Output the (X, Y) coordinate of the center of the cell containing the given text.  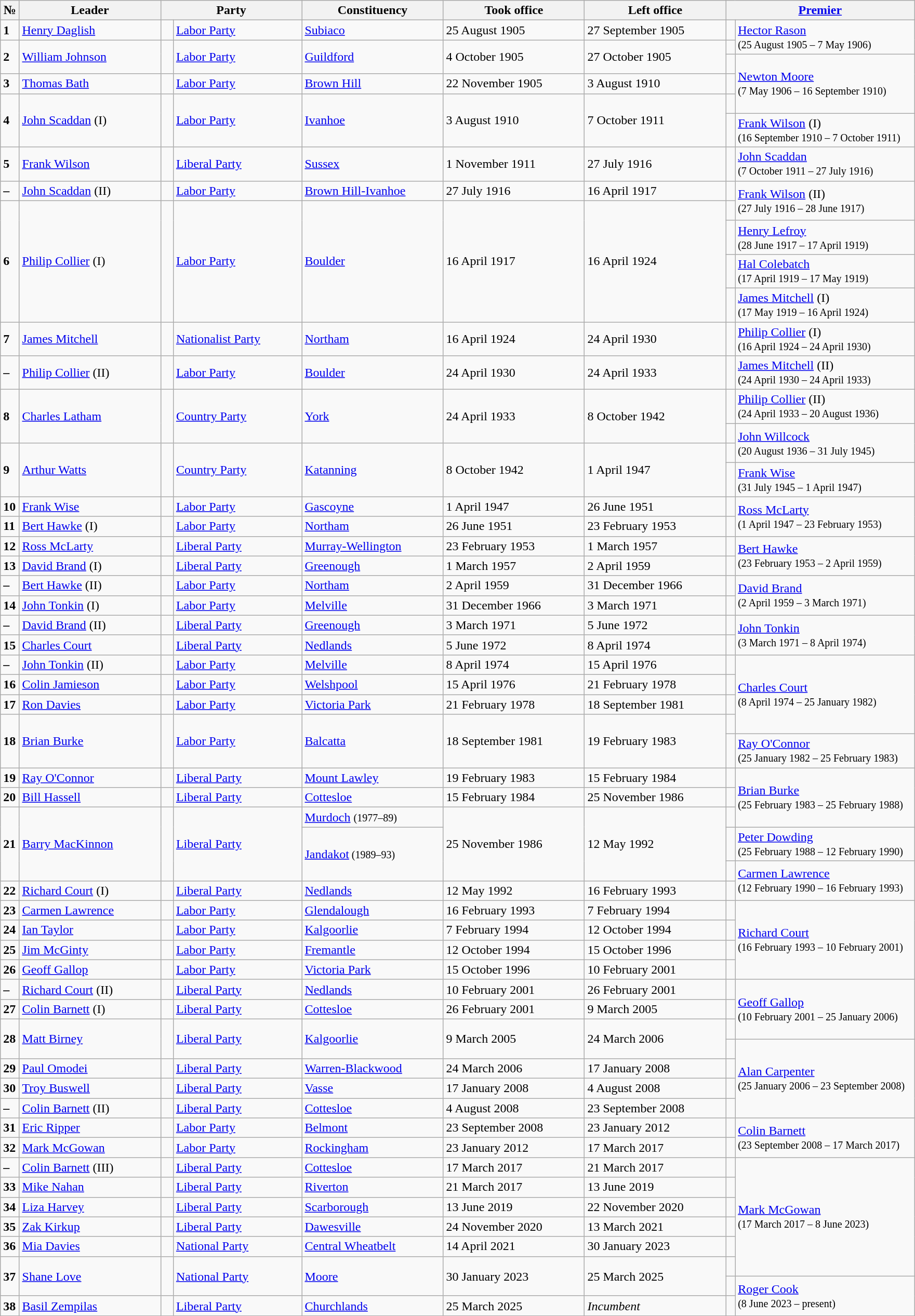
Frank Wilson (I)(16 September 1910 – 7 October 1911) (825, 130)
John Willcock(20 August 1936 – 31 July 1945) (825, 443)
Carmen Lawrence(12 February 1990 – 16 February 1993) (825, 881)
13 March 2021 (655, 1227)
34 (10, 1207)
18 (10, 741)
17 (10, 704)
Brian Burke (90, 741)
Ross McLarty(1 April 1947 – 23 February 1953) (825, 516)
Hal Colebatch(17 April 1919 – 17 May 1919) (825, 271)
Richard Court (II) (90, 989)
15 (10, 645)
Basil Zempilas (90, 1306)
Bert Hawke (II) (90, 586)
23 (10, 910)
5 (10, 164)
Fremantle (373, 950)
John Tonkin (I) (90, 605)
20 (10, 797)
Scarborough (373, 1207)
Murdoch (1977–89) (373, 817)
David Brand (I) (90, 566)
19 (10, 778)
Philip Collier (I) (90, 261)
Alan Carpenter(25 January 2006 – 23 September 2008) (825, 1079)
Katanning (373, 470)
Zak Kirkup (90, 1227)
Philip Collier (II)(24 April 1933 – 20 August 1936) (825, 406)
Colin Barnett(23 September 2008 – 17 March 2017) (825, 1138)
4 October 1905 (514, 57)
Arthur Watts (90, 470)
Welshpool (373, 684)
22 November 1905 (514, 84)
Charles Court (90, 645)
12 (10, 546)
John Tonkin (II) (90, 664)
Henry Daglish (90, 30)
Ivanhoe (373, 121)
Warren-Blackwood (373, 1069)
Dawesville (373, 1227)
Bill Hassell (90, 797)
Colin Barnett (III) (90, 1167)
10 (10, 507)
Eric Ripper (90, 1128)
John Tonkin(3 March 1971 – 8 April 1974) (825, 635)
Frank Wilson (II)(27 July 1916 – 28 June 1917) (825, 201)
7 October 1911 (655, 121)
Murray-Wellington (373, 546)
8 (10, 417)
30 (10, 1088)
37 (10, 1276)
Gascoyne (373, 507)
John Scaddan(7 October 1911 – 27 July 1916) (825, 164)
38 (10, 1306)
Richard Court (I) (90, 890)
14 April 2021 (514, 1246)
Carmen Lawrence (90, 910)
Ray O'Connor(25 January 1982 – 25 February 1983) (825, 751)
Churchlands (373, 1306)
Geoff Gallop(10 February 2001 – 25 January 2006) (825, 1009)
Ray O'Connor (90, 778)
31 (10, 1128)
Shane Love (90, 1276)
Richard Court(16 February 1993 – 10 February 2001) (825, 940)
26 (10, 969)
22 (10, 890)
Jandakot (1989–93) (373, 854)
24 November 2020 (514, 1227)
Geoff Gallop (90, 969)
Matt Birney (90, 1039)
Belmont (373, 1128)
Frank Wilson (90, 164)
Mia Davies (90, 1246)
1 November 1911 (514, 164)
Paul Omodei (90, 1069)
Colin Barnett (I) (90, 1009)
14 (10, 605)
Glendalough (373, 910)
Left office (655, 10)
Ross McLarty (90, 546)
Hector Rason(25 August 1905 – 7 May 1906) (825, 37)
James Mitchell (I)(17 May 1919 – 16 April 1924) (825, 304)
32 (10, 1148)
Balcatta (373, 741)
25 (10, 950)
25 August 1905 (514, 30)
27 September 1905 (655, 30)
Frank Wise(31 July 1945 – 1 April 1947) (825, 480)
№ (10, 10)
Premier (820, 10)
2 (10, 57)
David Brand(2 April 1959 – 3 March 1971) (825, 595)
David Brand (II) (90, 625)
Charles Latham (90, 417)
Newton Moore(7 May 1906 – 16 September 1910) (825, 84)
Ron Davies (90, 704)
Jim McGinty (90, 950)
Party (231, 10)
Philip Collier (II) (90, 373)
29 (10, 1069)
9 (10, 470)
Incumbent (655, 1306)
21 (10, 844)
3 (10, 84)
Ian Taylor (90, 930)
6 (10, 261)
Central Wheatbelt (373, 1246)
Thomas Bath (90, 84)
7 (10, 339)
Riverton (373, 1187)
22 November 2020 (655, 1207)
Vasse (373, 1088)
Mark McGowan(17 March 2017 – 8 June 2023) (825, 1217)
11 (10, 526)
Leader (90, 10)
Moore (373, 1276)
James Mitchell (II)(24 April 1930 – 24 April 1933) (825, 373)
Colin Barnett (II) (90, 1108)
1 (10, 30)
Took office (514, 10)
Peter Dowding(25 February 1988 – 12 February 1990) (825, 844)
4 (10, 121)
William Johnson (90, 57)
John Scaddan (II) (90, 191)
Philip Collier (I)(16 April 1924 – 24 April 1930) (825, 339)
Troy Buswell (90, 1088)
Brown Hill-Ivanhoe (373, 191)
Bert Hawke (I) (90, 526)
Barry MacKinnon (90, 844)
13 (10, 566)
33 (10, 1187)
York (373, 417)
24 (10, 930)
Liza Harvey (90, 1207)
Mount Lawley (373, 778)
Nationalist Party (237, 339)
36 (10, 1246)
Rockingham (373, 1148)
Colin Jamieson (90, 684)
Mike Nahan (90, 1187)
35 (10, 1227)
Mark McGowan (90, 1148)
28 (10, 1039)
Sussex (373, 164)
Henry Lefroy(28 June 1917 – 17 April 1919) (825, 237)
27 October 1905 (655, 57)
James Mitchell (90, 339)
16 (10, 684)
John Scaddan (I) (90, 121)
Constituency (373, 10)
Roger Cook(8 June 2023 – present) (825, 1296)
Subiaco (373, 30)
Guildford (373, 57)
27 (10, 1009)
Brown Hill (373, 84)
Brian Burke(25 February 1983 – 25 February 1988) (825, 797)
Charles Court(8 April 1974 – 25 January 1982) (825, 694)
Bert Hawke(23 February 1953 – 2 April 1959) (825, 556)
Frank Wise (90, 507)
